Determine the [x, y] coordinate at the center of the cell enclosing the given text.  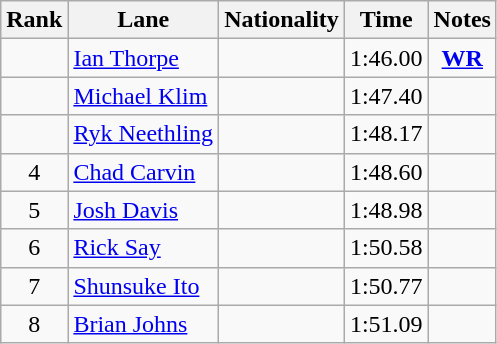
7 [34, 286]
Rank [34, 20]
Ryk Neethling [144, 134]
1:50.77 [386, 286]
1:50.58 [386, 248]
1:46.00 [386, 58]
Michael Klim [144, 96]
8 [34, 324]
Notes [462, 20]
WR [462, 58]
5 [34, 210]
Josh Davis [144, 210]
1:47.40 [386, 96]
1:48.17 [386, 134]
1:48.98 [386, 210]
1:51.09 [386, 324]
4 [34, 172]
Brian Johns [144, 324]
6 [34, 248]
Nationality [282, 20]
Chad Carvin [144, 172]
Shunsuke Ito [144, 286]
1:48.60 [386, 172]
Rick Say [144, 248]
Lane [144, 20]
Ian Thorpe [144, 58]
Time [386, 20]
